Output the (X, Y) coordinate of the center of the cell containing the given text.  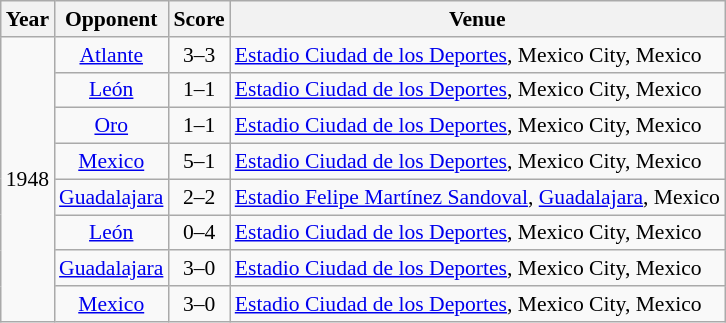
Venue (478, 19)
5–1 (198, 162)
2–2 (198, 197)
Score (198, 19)
Atlante (111, 55)
3–3 (198, 55)
Oro (111, 126)
0–4 (198, 233)
Year (28, 19)
Estadio Felipe Martínez Sandoval, Guadalajara, Mexico (478, 197)
1948 (28, 180)
Opponent (111, 19)
